Locate the cell with the specified text and output its (X, Y) center coordinate. 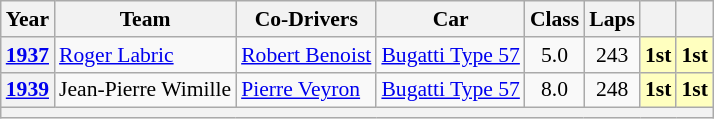
243 (612, 55)
Co-Drivers (306, 19)
1937 (28, 55)
248 (612, 90)
Car (450, 19)
1939 (28, 90)
Laps (612, 19)
Roger Labric (145, 55)
5.0 (554, 55)
8.0 (554, 90)
Year (28, 19)
Team (145, 19)
Robert Benoist (306, 55)
Pierre Veyron (306, 90)
Class (554, 19)
Jean-Pierre Wimille (145, 90)
